For the text-containing cell, return its midpoint in (X, Y) coordinate format. 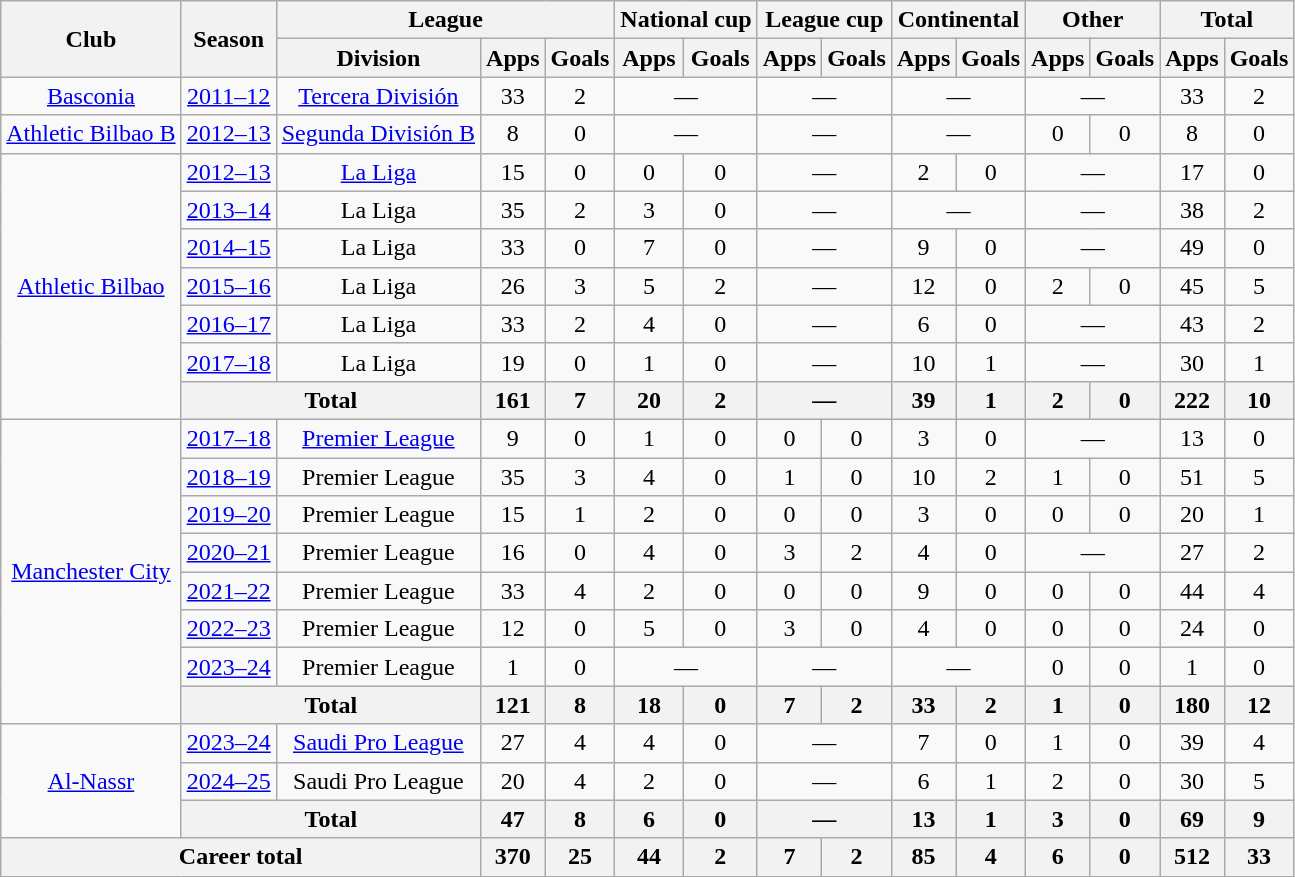
Other (1093, 20)
National cup (686, 20)
2018–19 (228, 477)
2024–25 (228, 781)
2013–14 (228, 210)
2021–22 (228, 591)
180 (1192, 705)
24 (1192, 629)
38 (1192, 210)
2014–15 (228, 248)
Tercera División (378, 96)
2011–12 (228, 96)
161 (513, 400)
85 (923, 857)
Al-Nassr (91, 781)
49 (1192, 248)
370 (513, 857)
18 (649, 705)
19 (513, 362)
121 (513, 705)
2019–20 (228, 515)
Continental (958, 20)
16 (513, 553)
Division (378, 58)
Basconia (91, 96)
17 (1192, 172)
45 (1192, 286)
512 (1192, 857)
43 (1192, 324)
Athletic Bilbao B (91, 134)
Club (91, 39)
2020–21 (228, 553)
Manchester City (91, 571)
2016–17 (228, 324)
League cup (824, 20)
2015–16 (228, 286)
Season (228, 39)
25 (580, 857)
Athletic Bilbao (91, 286)
69 (1192, 819)
League (446, 20)
Career total (241, 857)
Segunda División B (378, 134)
26 (513, 286)
47 (513, 819)
222 (1192, 400)
2022–23 (228, 629)
51 (1192, 477)
